Search for the cell housing the specified text and yield its [x, y] center coordinate. 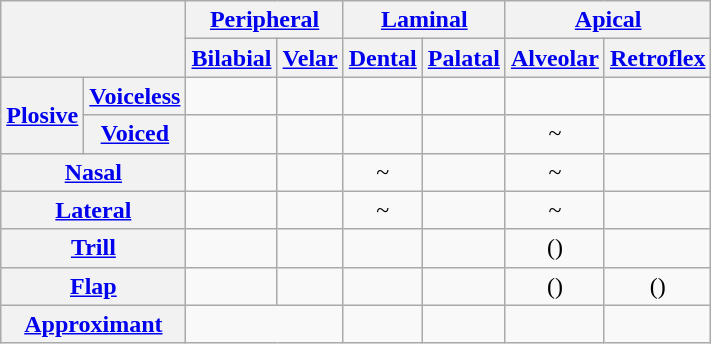
Nasal [94, 172]
Velar [310, 58]
Approximant [94, 324]
Flap [94, 286]
Peripheral [264, 20]
Bilabial [232, 58]
Retroflex [658, 58]
Voiceless [135, 96]
Laminal [424, 20]
Apical [608, 20]
Dental [382, 58]
Voiced [135, 134]
Palatal [464, 58]
Plosive [42, 115]
Lateral [94, 210]
Alveolar [554, 58]
Trill [94, 248]
